Return [X, Y] of the center of cell containing provided text 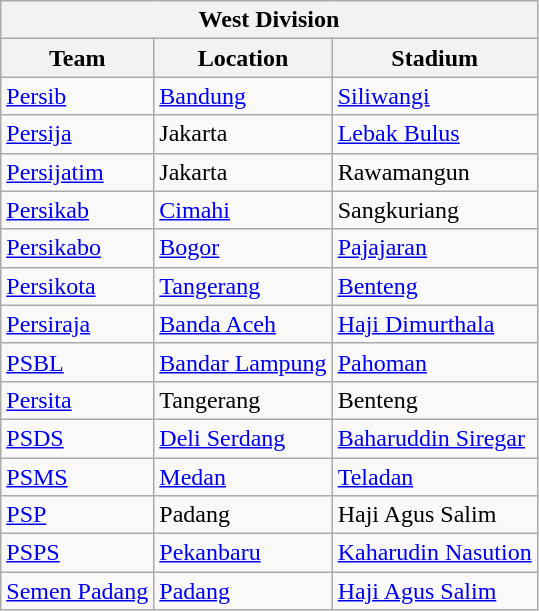
Banda Aceh [243, 324]
PSMS [78, 477]
Persikab [78, 210]
Pahoman [434, 362]
Teladan [434, 477]
Haji Dimurthala [434, 324]
PSBL [78, 362]
Sangkuriang [434, 210]
Persija [78, 134]
Bogor [243, 248]
PSPS [78, 553]
Medan [243, 477]
Bandung [243, 96]
Siliwangi [434, 96]
PSDS [78, 438]
Deli Serdang [243, 438]
Lebak Bulus [434, 134]
Persikabo [78, 248]
Pekanbaru [243, 553]
Pajajaran [434, 248]
PSP [78, 515]
Rawamangun [434, 172]
Cimahi [243, 210]
Stadium [434, 58]
Persijatim [78, 172]
Persiraja [78, 324]
Persikota [78, 286]
Team [78, 58]
West Division [269, 20]
Persita [78, 400]
Baharuddin Siregar [434, 438]
Kaharudin Nasution [434, 553]
Location [243, 58]
Persib [78, 96]
Bandar Lampung [243, 362]
Semen Padang [78, 591]
